Determine the [x, y] coordinate at the center of the cell enclosing the given text.  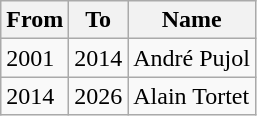
To [98, 20]
2026 [98, 96]
From [35, 20]
André Pujol [192, 58]
Name [192, 20]
2001 [35, 58]
Alain Tortet [192, 96]
